Find where the given text appears and provide that cell's center as [x, y] coordinate. 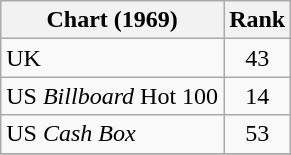
US Cash Box [112, 134]
43 [258, 58]
Chart (1969) [112, 20]
Rank [258, 20]
53 [258, 134]
US Billboard Hot 100 [112, 96]
14 [258, 96]
UK [112, 58]
